For the text-containing cell, return its midpoint in [x, y] coordinate format. 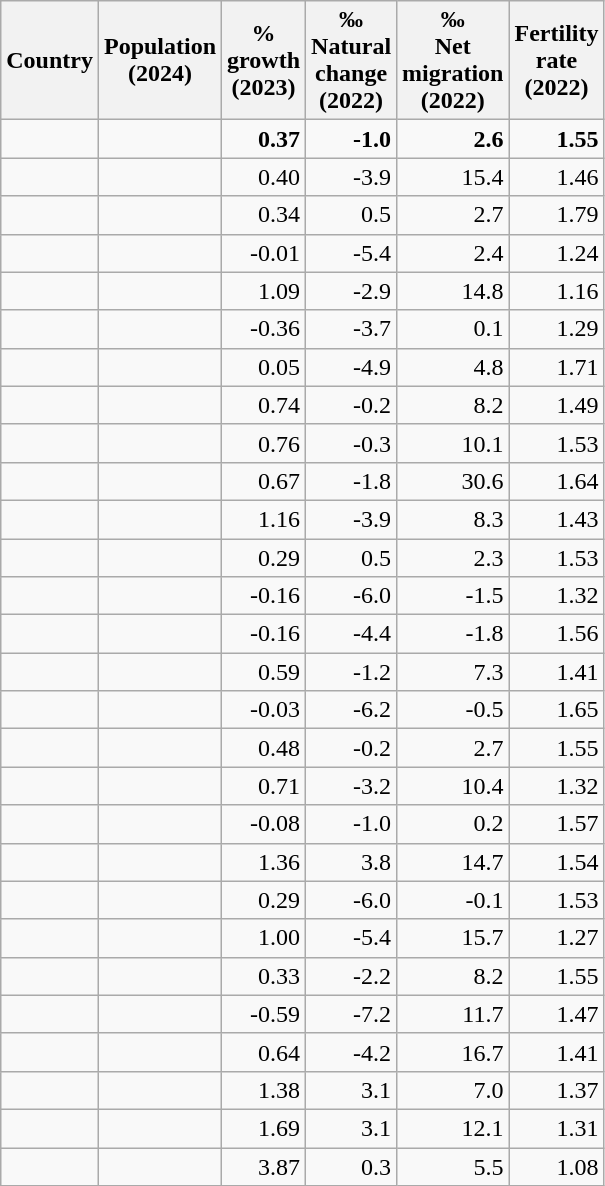
1.08 [556, 1167]
1.43 [556, 519]
1.38 [264, 1090]
0.33 [264, 976]
11.7 [453, 1014]
1.57 [556, 824]
-0.5 [453, 710]
Fertilityrate(2022) [556, 60]
0.40 [264, 177]
0.71 [264, 786]
1.00 [264, 938]
0.67 [264, 481]
7.0 [453, 1090]
16.7 [453, 1052]
1.56 [556, 634]
1.79 [556, 215]
3.87 [264, 1167]
0.74 [264, 405]
8.3 [453, 519]
7.3 [453, 672]
0.76 [264, 443]
1.71 [556, 367]
-2.2 [352, 976]
1.37 [556, 1090]
1.27 [556, 938]
0.05 [264, 367]
10.4 [453, 786]
0.37 [264, 139]
14.7 [453, 862]
1.47 [556, 1014]
-4.4 [352, 634]
2.3 [453, 557]
Population(2024) [160, 60]
‰ Naturalchange(2022) [352, 60]
-0.59 [264, 1014]
-2.9 [352, 291]
15.7 [453, 938]
-4.9 [352, 367]
15.4 [453, 177]
1.46 [556, 177]
1.49 [556, 405]
-1.5 [453, 596]
-0.03 [264, 710]
‰ Netmigration(2022) [453, 60]
-3.7 [352, 329]
1.65 [556, 710]
-6.2 [352, 710]
-0.08 [264, 824]
2.6 [453, 139]
1.29 [556, 329]
5.5 [453, 1167]
3.8 [352, 862]
0.1 [453, 329]
0.59 [264, 672]
-0.36 [264, 329]
Country [50, 60]
1.64 [556, 481]
0.2 [453, 824]
-4.2 [352, 1052]
-0.1 [453, 900]
12.1 [453, 1128]
1.31 [556, 1128]
-7.2 [352, 1014]
-0.3 [352, 443]
10.1 [453, 443]
1.69 [264, 1128]
14.8 [453, 291]
0.48 [264, 748]
1.09 [264, 291]
-0.01 [264, 253]
30.6 [453, 481]
-1.2 [352, 672]
1.36 [264, 862]
0.3 [352, 1167]
1.24 [556, 253]
2.4 [453, 253]
%growth(2023) [264, 60]
4.8 [453, 367]
0.34 [264, 215]
0.64 [264, 1052]
-3.2 [352, 786]
1.54 [556, 862]
